Provide the (x, y) coordinate of the cell's center where the given text is located.  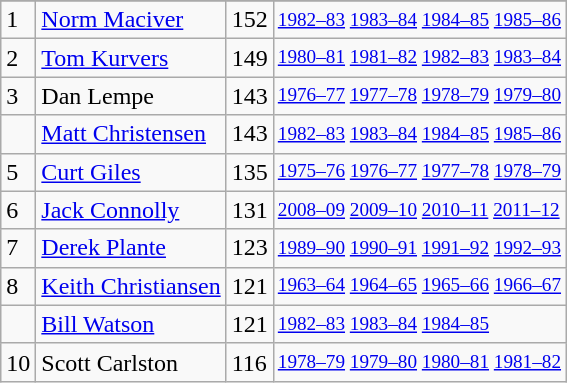
Tom Kurvers (131, 58)
Dan Lempe (131, 96)
Matt Christensen (131, 134)
Norm Maciver (131, 20)
1982–83 1983–84 1984–85 (419, 324)
7 (18, 248)
Keith Christiansen (131, 286)
Scott Carlston (131, 362)
131 (250, 210)
6 (18, 210)
Curt Giles (131, 172)
10 (18, 362)
149 (250, 58)
1975–76 1976–77 1977–78 1978–79 (419, 172)
3 (18, 96)
Jack Connolly (131, 210)
1978–79 1979–80 1980–81 1981–82 (419, 362)
123 (250, 248)
2008–09 2009–10 2010–11 2011–12 (419, 210)
2 (18, 58)
1989–90 1990–91 1991–92 1992–93 (419, 248)
116 (250, 362)
152 (250, 20)
Bill Watson (131, 324)
Derek Plante (131, 248)
1980–81 1981–82 1982–83 1983–84 (419, 58)
8 (18, 286)
5 (18, 172)
1 (18, 20)
1963–64 1964–65 1965–66 1966–67 (419, 286)
1976–77 1977–78 1978–79 1979–80 (419, 96)
135 (250, 172)
